Output the [X, Y] coordinate of the center of the cell containing the given text.  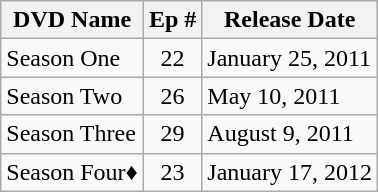
Ep # [172, 20]
23 [172, 172]
Release Date [290, 20]
January 25, 2011 [290, 58]
DVD Name [72, 20]
May 10, 2011 [290, 96]
August 9, 2011 [290, 134]
Season Three [72, 134]
22 [172, 58]
Season Two [72, 96]
January 17, 2012 [290, 172]
26 [172, 96]
Season Four♦ [72, 172]
29 [172, 134]
Season One [72, 58]
